Find where the given text appears and provide that cell's center as [X, Y] coordinate. 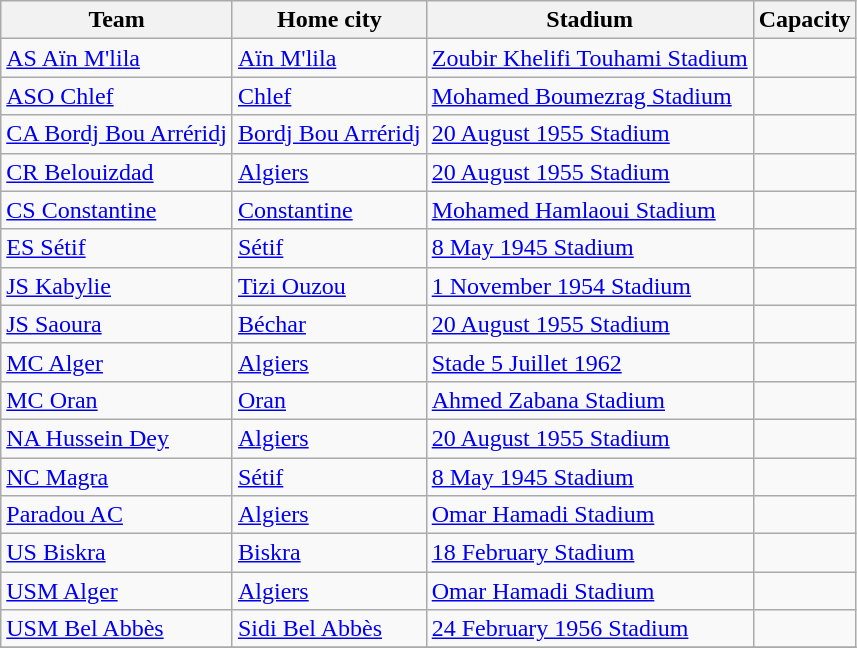
Team [117, 20]
Paradou AC [117, 515]
Constantine [329, 210]
Stadium [590, 20]
Ahmed Zabana Stadium [590, 400]
NC Magra [117, 477]
MC Alger [117, 362]
Mohamed Hamlaoui Stadium [590, 210]
Mohamed Boumezrag Stadium [590, 96]
CS Constantine [117, 210]
1 November 1954 Stadium [590, 286]
AS Aïn M'lila [117, 58]
Zoubir Khelifi Touhami Stadium [590, 58]
CR Belouizdad [117, 172]
USM Bel Abbès [117, 629]
Bordj Bou Arréridj [329, 134]
Béchar [329, 324]
JS Kabylie [117, 286]
Oran [329, 400]
Stade 5 Juillet 1962 [590, 362]
ES Sétif [117, 248]
Tizi Ouzou [329, 286]
Aïn M'lila [329, 58]
US Biskra [117, 553]
NA Hussein Dey [117, 438]
24 February 1956 Stadium [590, 629]
18 February Stadium [590, 553]
ASO Chlef [117, 96]
MC Oran [117, 400]
Chlef [329, 96]
Biskra [329, 553]
CA Bordj Bou Arréridj [117, 134]
JS Saoura [117, 324]
Capacity [804, 20]
USM Alger [117, 591]
Home city [329, 20]
Sidi Bel Abbès [329, 629]
